Detect which cell encompasses the target text, then output its [x, y] center coordinate. 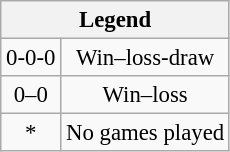
Win–loss-draw [146, 58]
0–0 [31, 95]
Win–loss [146, 95]
No games played [146, 133]
0-0-0 [31, 58]
* [31, 133]
Legend [116, 20]
